Search for the cell housing the specified text and yield its (x, y) center coordinate. 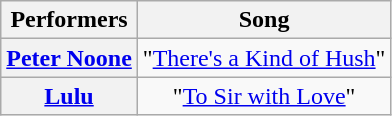
"To Sir with Love" (264, 96)
Song (264, 20)
Lulu (70, 96)
Peter Noone (70, 58)
Performers (70, 20)
"There's a Kind of Hush" (264, 58)
